Locate the cell with the specified text and output its (X, Y) center coordinate. 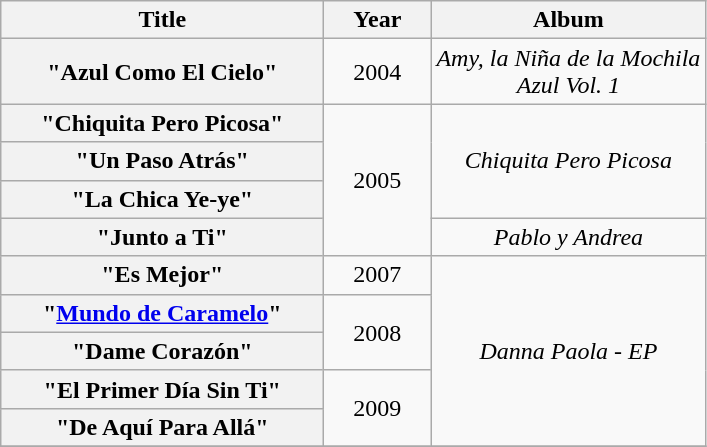
2007 (378, 275)
2004 (378, 72)
"Un Paso Atrás" (162, 161)
Pablo y Andrea (568, 237)
Title (162, 20)
2008 (378, 332)
2005 (378, 180)
Chiquita Pero Picosa (568, 161)
Year (378, 20)
2009 (378, 408)
"Azul Como El Cielo" (162, 72)
"Junto a Ti" (162, 237)
"De Aquí Para Allá" (162, 427)
"La Chica Ye-ye" (162, 199)
"Chiquita Pero Picosa" (162, 123)
"Mundo de Caramelo" (162, 313)
"El Primer Día Sin Ti" (162, 389)
Album (568, 20)
"Es Mejor" (162, 275)
Danna Paola - EP (568, 351)
Amy, la Niña de la Mochila Azul Vol. 1 (568, 72)
"Dame Corazón" (162, 351)
